Locate the cell with the specified text and output its [x, y] center coordinate. 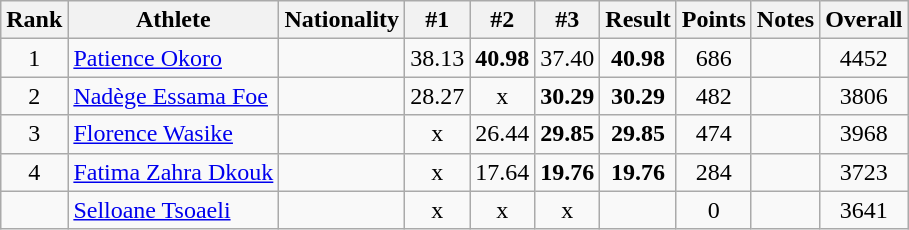
#1 [438, 20]
Points [714, 20]
Result [638, 20]
#2 [502, 20]
26.44 [502, 134]
Florence Wasike [174, 134]
38.13 [438, 58]
Notes [785, 20]
Athlete [174, 20]
#3 [568, 20]
4452 [864, 58]
Rank [34, 20]
284 [714, 172]
482 [714, 96]
1 [34, 58]
Nadège Essama Foe [174, 96]
Fatima Zahra Dkouk [174, 172]
3968 [864, 134]
686 [714, 58]
3806 [864, 96]
4 [34, 172]
474 [714, 134]
Selloane Tsoaeli [174, 210]
0 [714, 210]
28.27 [438, 96]
Nationality [342, 20]
Overall [864, 20]
3641 [864, 210]
3 [34, 134]
3723 [864, 172]
37.40 [568, 58]
2 [34, 96]
17.64 [502, 172]
Patience Okoro [174, 58]
